Capture the cell that displays the provided text and extract its [X, Y] central coordinate. 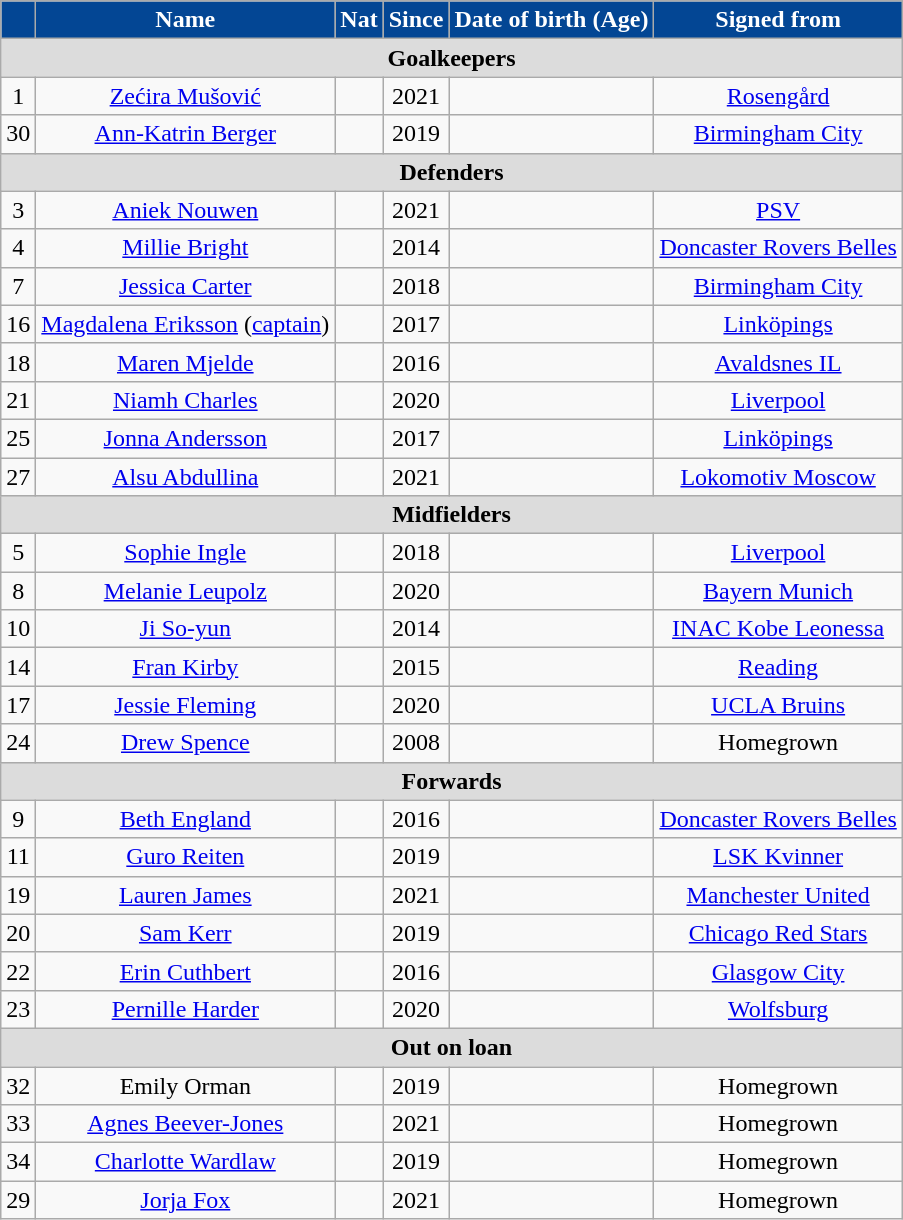
2008 [416, 743]
22 [18, 971]
3 [18, 210]
32 [18, 1085]
Lokomotiv Moscow [778, 477]
Ji So-yun [186, 629]
Erin Cuthbert [186, 971]
17 [18, 705]
Agnes Beever-Jones [186, 1124]
Melanie Leupolz [186, 591]
Jonna Andersson [186, 438]
INAC Kobe Leonessa [778, 629]
Maren Mjelde [186, 362]
Chicago Red Stars [778, 933]
Forwards [452, 781]
9 [18, 819]
11 [18, 857]
8 [18, 591]
2015 [416, 667]
Name [186, 20]
Beth England [186, 819]
Signed from [778, 20]
Wolfsburg [778, 1009]
10 [18, 629]
18 [18, 362]
24 [18, 743]
Since [416, 20]
14 [18, 667]
Magdalena Eriksson (captain) [186, 324]
Nat [359, 20]
19 [18, 895]
21 [18, 400]
29 [18, 1200]
23 [18, 1009]
Midfielders [452, 515]
Rosengård [778, 96]
16 [18, 324]
PSV [778, 210]
Charlotte Wardlaw [186, 1162]
33 [18, 1124]
4 [18, 248]
7 [18, 286]
Millie Bright [186, 248]
Lauren James [186, 895]
Date of birth (Age) [552, 20]
Out on loan [452, 1047]
1 [18, 96]
Jessie Fleming [186, 705]
Zećira Mušović [186, 96]
Defenders [452, 172]
Glasgow City [778, 971]
Guro Reiten [186, 857]
Pernille Harder [186, 1009]
34 [18, 1162]
25 [18, 438]
Ann-Katrin Berger [186, 134]
20 [18, 933]
Aniek Nouwen [186, 210]
Fran Kirby [186, 667]
Reading [778, 667]
Drew Spence [186, 743]
Jessica Carter [186, 286]
Niamh Charles [186, 400]
Alsu Abdullina [186, 477]
UCLA Bruins [778, 705]
Emily Orman [186, 1085]
Goalkeepers [452, 58]
Jorja Fox [186, 1200]
Sam Kerr [186, 933]
Manchester United [778, 895]
5 [18, 553]
LSK Kvinner [778, 857]
Bayern Munich [778, 591]
Avaldsnes IL [778, 362]
27 [18, 477]
30 [18, 134]
Sophie Ingle [186, 553]
